Pinpoint the cell where the given text exists, returning its (x, y) midpoint coordinate. 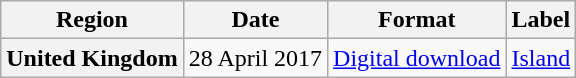
Digital download (417, 58)
United Kingdom (92, 58)
Label (541, 20)
Date (255, 20)
Island (541, 58)
Region (92, 20)
28 April 2017 (255, 58)
Format (417, 20)
